Find where the given text appears and provide that cell's center as [X, Y] coordinate. 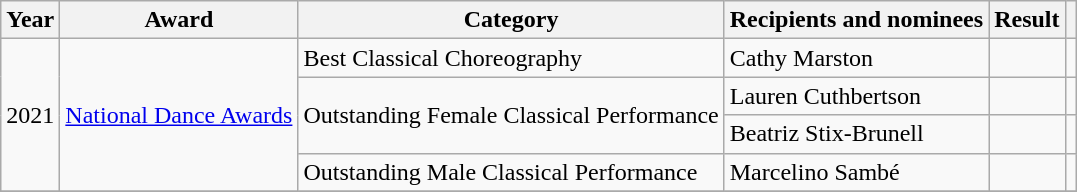
Best Classical Choreography [511, 58]
Marcelino Sambé [856, 172]
Result [1027, 20]
Lauren Cuthbertson [856, 96]
Outstanding Male Classical Performance [511, 172]
Award [179, 20]
Cathy Marston [856, 58]
Beatriz Stix-Brunell [856, 134]
Category [511, 20]
2021 [30, 115]
Recipients and nominees [856, 20]
National Dance Awards [179, 115]
Outstanding Female Classical Performance [511, 115]
Year [30, 20]
